Extract the (x, y) coordinate from the center of the cell holding the provided text.  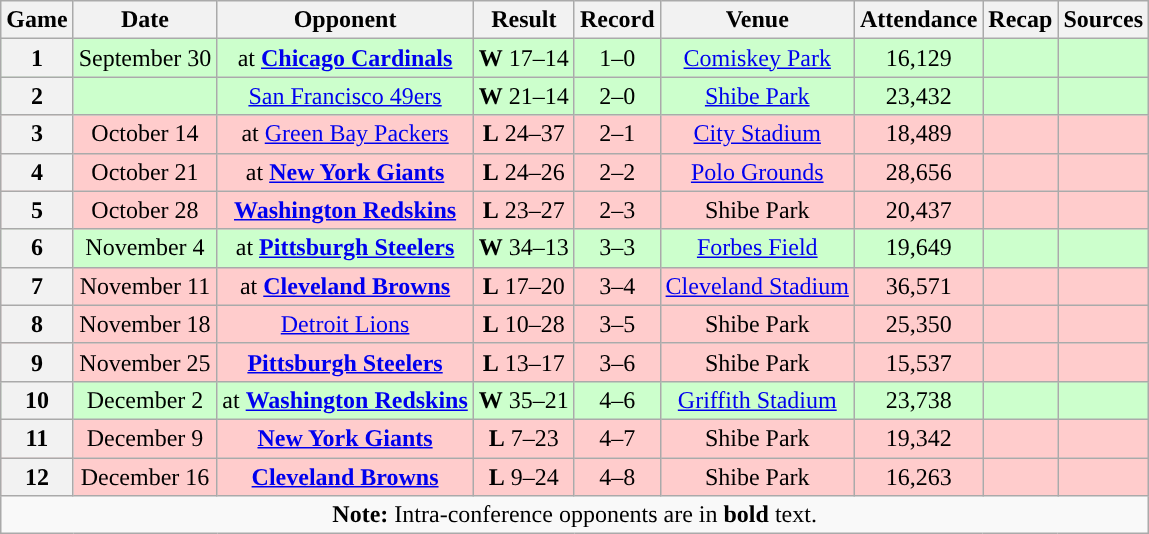
L 24–37 (524, 134)
Sources (1104, 20)
11 (37, 438)
San Francisco 49ers (345, 96)
December 2 (145, 400)
1 (37, 58)
December 9 (145, 438)
October 21 (145, 172)
Cleveland Browns (345, 477)
L 9–24 (524, 477)
7 (37, 286)
W 34–13 (524, 248)
December 16 (145, 477)
November 18 (145, 324)
2–3 (617, 210)
Note: Intra-conference opponents are in bold text. (575, 515)
Washington Redskins (345, 210)
at Pittsburgh Steelers (345, 248)
L 17–20 (524, 286)
Detroit Lions (345, 324)
20,437 (918, 210)
New York Giants (345, 438)
2 (37, 96)
L 13–17 (524, 362)
at Washington Redskins (345, 400)
19,342 (918, 438)
9 (37, 362)
16,129 (918, 58)
at Cleveland Browns (345, 286)
Date (145, 20)
Polo Grounds (757, 172)
Recap (1020, 20)
Griffith Stadium (757, 400)
Record (617, 20)
Opponent (345, 20)
15,537 (918, 362)
L 23–27 (524, 210)
3–4 (617, 286)
4–8 (617, 477)
10 (37, 400)
September 30 (145, 58)
28,656 (918, 172)
October 28 (145, 210)
2–0 (617, 96)
4 (37, 172)
W 21–14 (524, 96)
6 (37, 248)
16,263 (918, 477)
Comiskey Park (757, 58)
November 11 (145, 286)
12 (37, 477)
Pittsburgh Steelers (345, 362)
2–1 (617, 134)
October 14 (145, 134)
Forbes Field (757, 248)
at New York Giants (345, 172)
November 25 (145, 362)
L 7–23 (524, 438)
L 24–26 (524, 172)
18,489 (918, 134)
4–7 (617, 438)
November 4 (145, 248)
3–6 (617, 362)
3–3 (617, 248)
W 17–14 (524, 58)
City Stadium (757, 134)
25,350 (918, 324)
23,432 (918, 96)
36,571 (918, 286)
1–0 (617, 58)
2–2 (617, 172)
Venue (757, 20)
8 (37, 324)
Result (524, 20)
Attendance (918, 20)
Cleveland Stadium (757, 286)
3 (37, 134)
3–5 (617, 324)
at Chicago Cardinals (345, 58)
4–6 (617, 400)
23,738 (918, 400)
W 35–21 (524, 400)
L 10–28 (524, 324)
5 (37, 210)
Game (37, 20)
at Green Bay Packers (345, 134)
19,649 (918, 248)
